Return the [x, y] coordinate for the center point of the cell that contains the specified text.  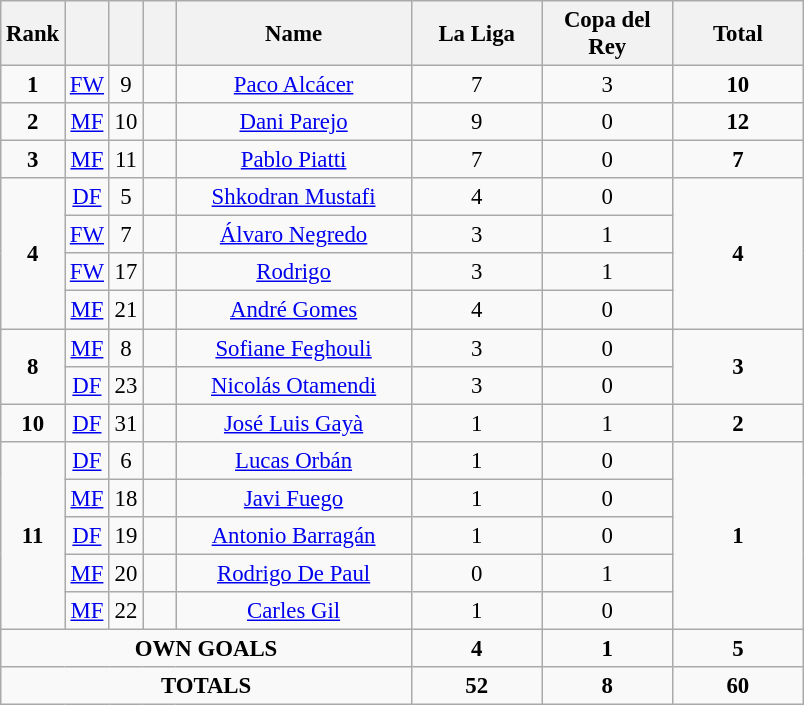
Carles Gil [294, 611]
Lucas Orbán [294, 460]
31 [126, 423]
André Gomes [294, 310]
Pablo Piatti [294, 160]
TOTALS [206, 686]
Total [738, 34]
23 [126, 385]
20 [126, 573]
22 [126, 611]
Name [294, 34]
Dani Parejo [294, 122]
Rodrigo [294, 273]
18 [126, 498]
Shkodran Mustafi [294, 197]
Álvaro Negredo [294, 235]
José Luis Gayà [294, 423]
21 [126, 310]
Copa del Rey [608, 34]
OWN GOALS [206, 648]
Sofiane Feghouli [294, 348]
La Liga [476, 34]
Nicolás Otamendi [294, 385]
Antonio Barragán [294, 536]
52 [476, 686]
6 [126, 460]
19 [126, 536]
Paco Alcácer [294, 85]
Rodrigo De Paul [294, 573]
Javi Fuego [294, 498]
17 [126, 273]
12 [738, 122]
Rank [33, 34]
60 [738, 686]
